Search for the cell housing the specified text and yield its [X, Y] center coordinate. 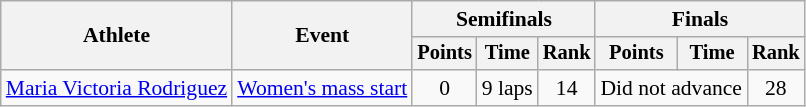
Did not advance [671, 88]
Women's mass start [322, 88]
Maria Victoria Rodriguez [116, 88]
0 [444, 88]
9 laps [508, 88]
Semifinals [504, 19]
14 [567, 88]
Event [322, 36]
Athlete [116, 36]
Finals [700, 19]
28 [776, 88]
